Determine the (x, y) coordinate at the center of the cell enclosing the given text.  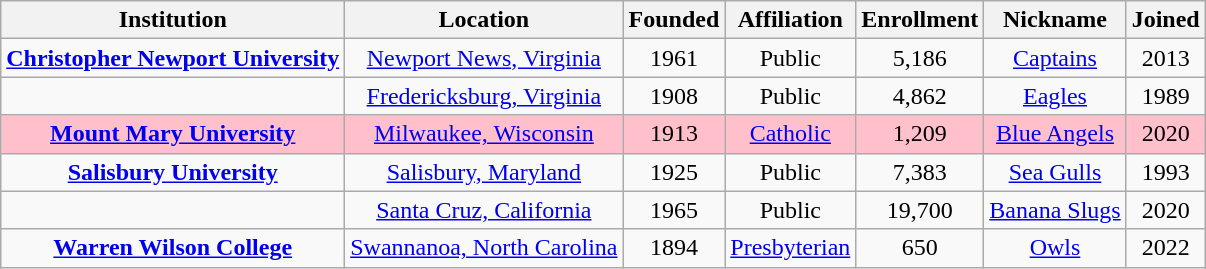
650 (920, 248)
Owls (1055, 248)
1925 (674, 172)
1,209 (920, 134)
Christopher Newport University (173, 58)
Banana Slugs (1055, 210)
Newport News, Virginia (484, 58)
Captains (1055, 58)
Fredericksburg, Virginia (484, 96)
5,186 (920, 58)
Enrollment (920, 20)
1961 (674, 58)
19,700 (920, 210)
Nickname (1055, 20)
Salisbury University (173, 172)
1894 (674, 248)
Salisbury, Maryland (484, 172)
Blue Angels (1055, 134)
Institution (173, 20)
Catholic (790, 134)
Eagles (1055, 96)
Affiliation (790, 20)
Location (484, 20)
Joined (1166, 20)
Presbyterian (790, 248)
Milwaukee, Wisconsin (484, 134)
7,383 (920, 172)
2013 (1166, 58)
1993 (1166, 172)
Santa Cruz, California (484, 210)
Sea Gulls (1055, 172)
1913 (674, 134)
Mount Mary University (173, 134)
1965 (674, 210)
Swannanoa, North Carolina (484, 248)
4,862 (920, 96)
Warren Wilson College (173, 248)
Founded (674, 20)
1908 (674, 96)
2022 (1166, 248)
1989 (1166, 96)
